Return the [X, Y] coordinate for the center point of the cell that contains the specified text.  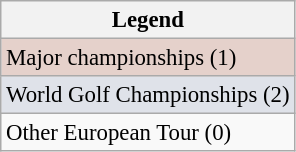
Other European Tour (0) [148, 133]
Major championships (1) [148, 58]
World Golf Championships (2) [148, 95]
Legend [148, 20]
